Determine the (X, Y) coordinate at the center of the cell enclosing the given text.  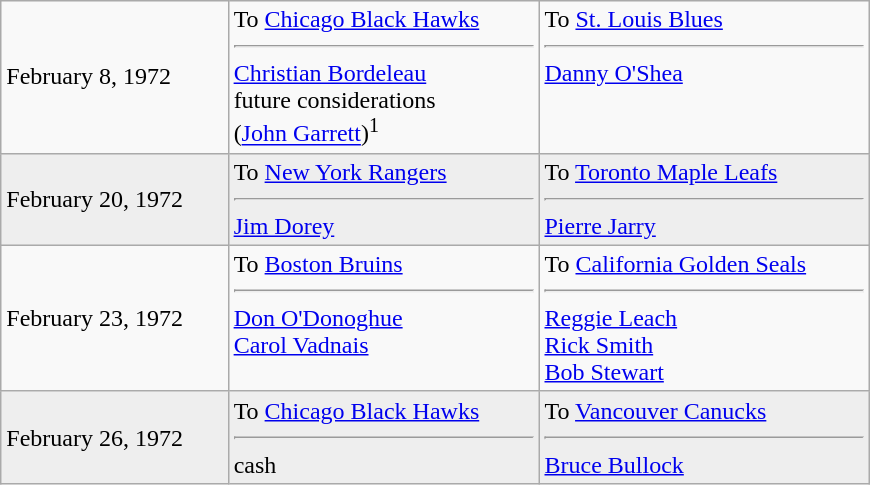
February 20, 1972 (114, 199)
To Chicago Black Hawkscash (384, 437)
To New York RangersJim Dorey (384, 199)
To Boston BruinsDon O'DonoghueCarol Vadnais (384, 318)
To California Golden SealsReggie LeachRick SmithBob Stewart (704, 318)
To Vancouver CanucksBruce Bullock (704, 437)
To Toronto Maple LeafsPierre Jarry (704, 199)
To Chicago Black HawksChristian Bordeleaufuture considerations(John Garrett)1 (384, 78)
February 26, 1972 (114, 437)
February 23, 1972 (114, 318)
To St. Louis BluesDanny O'Shea (704, 78)
February 8, 1972 (114, 78)
